Extract the [x, y] coordinate from the center of the cell holding the provided text.  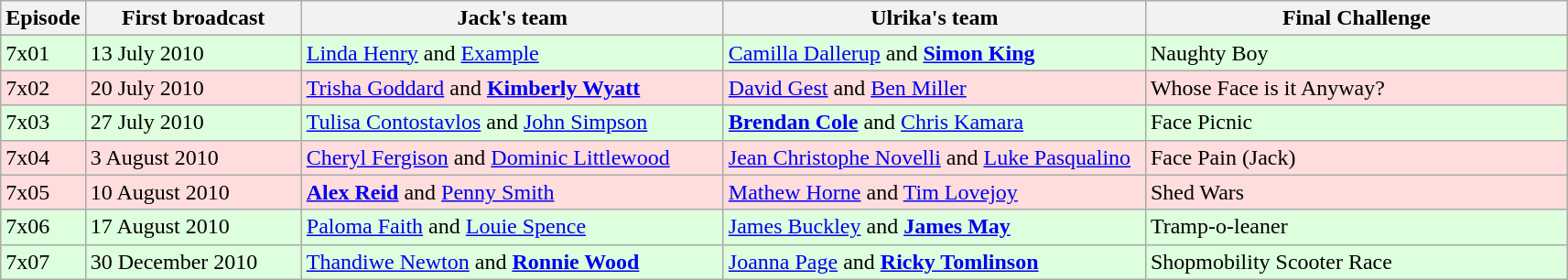
17 August 2010 [193, 227]
Camilla Dallerup and Simon King [934, 53]
7x01 [43, 53]
7x07 [43, 262]
Brendan Cole and Chris Kamara [934, 123]
Joanna Page and Ricky Tomlinson [934, 262]
Naughty Boy [1357, 53]
13 July 2010 [193, 53]
David Gest and Ben Miller [934, 88]
Final Challenge [1357, 18]
7x06 [43, 227]
27 July 2010 [193, 123]
30 December 2010 [193, 262]
Trisha Goddard and Kimberly Wyatt [513, 88]
Cheryl Fergison and Dominic Littlewood [513, 157]
Ulrika's team [934, 18]
Shopmobility Scooter Race [1357, 262]
7x02 [43, 88]
Whose Face is it Anyway? [1357, 88]
Paloma Faith and Louie Spence [513, 227]
James Buckley and James May [934, 227]
Thandiwe Newton and Ronnie Wood [513, 262]
Shed Wars [1357, 192]
Episode [43, 18]
10 August 2010 [193, 192]
Mathew Horne and Tim Lovejoy [934, 192]
Tramp-o-leaner [1357, 227]
3 August 2010 [193, 157]
7x05 [43, 192]
20 July 2010 [193, 88]
Linda Henry and Example [513, 53]
Face Pain (Jack) [1357, 157]
Jack's team [513, 18]
Tulisa Contostavlos and John Simpson [513, 123]
7x04 [43, 157]
7x03 [43, 123]
First broadcast [193, 18]
Face Picnic [1357, 123]
Alex Reid and Penny Smith [513, 192]
Jean Christophe Novelli and Luke Pasqualino [934, 157]
